Detect which cell encompasses the target text, then output its [x, y] center coordinate. 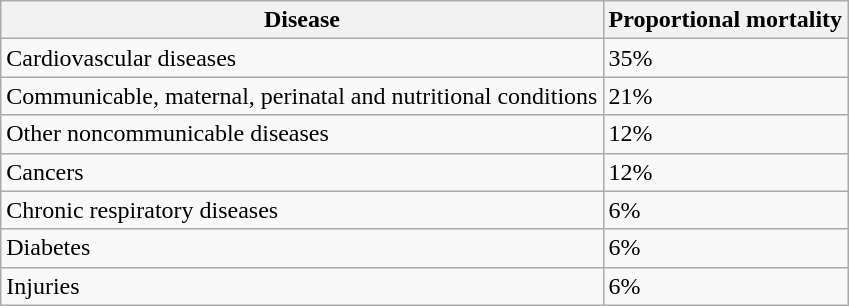
Cancers [302, 172]
21% [726, 96]
Disease [302, 20]
Proportional mortality [726, 20]
Communicable, maternal, perinatal and nutritional conditions [302, 96]
Other noncommunicable diseases [302, 134]
Diabetes [302, 248]
35% [726, 58]
Cardiovascular diseases [302, 58]
Chronic respiratory diseases [302, 210]
Injuries [302, 286]
